Extract the (X, Y) coordinate from the center of the cell holding the provided text.  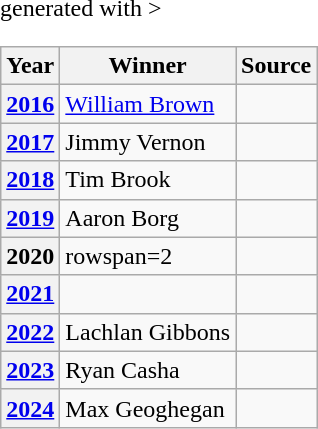
Ryan Casha (148, 370)
2022 (30, 332)
Lachlan Gibbons (148, 332)
2020 (30, 256)
2019 (30, 218)
Aaron Borg (148, 218)
Max Geoghegan (148, 408)
Jimmy Vernon (148, 142)
2021 (30, 294)
2023 (30, 370)
2024 (30, 408)
2017 (30, 142)
2018 (30, 180)
rowspan=2 (148, 256)
Winner (148, 66)
William Brown (148, 104)
2016 (30, 104)
Source (276, 66)
Tim Brook (148, 180)
Year (30, 66)
